Provide the (X, Y) coordinate of the cell's center where the given text is located.  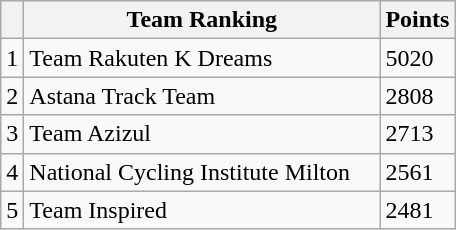
Team Azizul (202, 134)
2561 (418, 172)
3 (12, 134)
1 (12, 58)
National Cycling Institute Milton (202, 172)
Team Inspired (202, 210)
Points (418, 20)
2481 (418, 210)
2808 (418, 96)
4 (12, 172)
5020 (418, 58)
Team Rakuten K Dreams (202, 58)
Team Ranking (202, 20)
5 (12, 210)
Astana Track Team (202, 96)
2713 (418, 134)
2 (12, 96)
